Detect which cell encompasses the target text, then output its [X, Y] center coordinate. 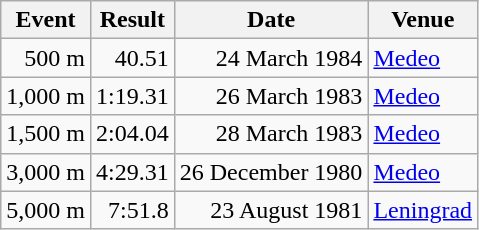
Venue [423, 20]
1:19.31 [132, 96]
5,000 m [46, 210]
40.51 [132, 58]
500 m [46, 58]
26 March 1983 [271, 96]
3,000 m [46, 172]
28 March 1983 [271, 134]
Leningrad [423, 210]
24 March 1984 [271, 58]
Date [271, 20]
1,000 m [46, 96]
Result [132, 20]
4:29.31 [132, 172]
26 December 1980 [271, 172]
7:51.8 [132, 210]
23 August 1981 [271, 210]
1,500 m [46, 134]
2:04.04 [132, 134]
Event [46, 20]
